Extract the [X, Y] coordinate from the center of the cell holding the provided text.  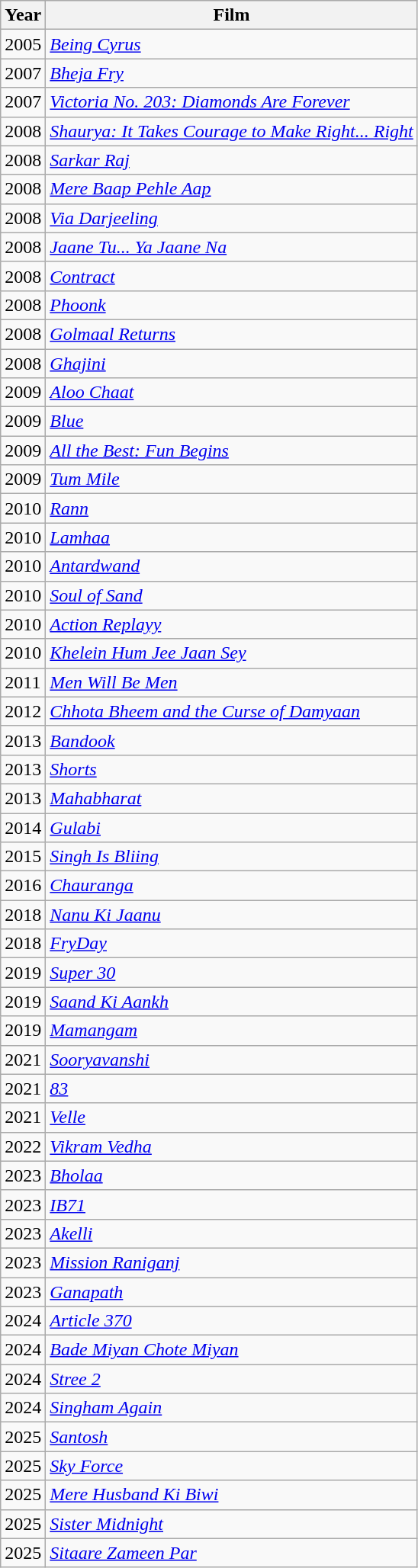
Blue [232, 422]
Khelein Hum Jee Jaan Sey [232, 653]
Sister Midnight [232, 1524]
Tum Mile [232, 479]
Victoria No. 203: Diamonds Are Forever [232, 102]
Lamhaa [232, 537]
Being Cyrus [232, 44]
Mahabharat [232, 798]
2015 [23, 857]
Santosh [232, 1437]
Sky Force [232, 1466]
Sooryavanshi [232, 1060]
2011 [23, 682]
IB71 [232, 1204]
Contract [232, 276]
Super 30 [232, 973]
Gulabi [232, 827]
Men Will Be Men [232, 682]
Bade Miyan Chote Miyan [232, 1350]
Singh Is Bliing [232, 857]
Article 370 [232, 1321]
Shorts [232, 769]
Mere Husband Ki Biwi [232, 1495]
Mamangam [232, 1031]
Stree 2 [232, 1379]
Saand Ki Aankh [232, 1002]
FryDay [232, 944]
Vikram Vedha [232, 1146]
2022 [23, 1146]
Jaane Tu... Ya Jaane Na [232, 247]
2014 [23, 827]
83 [232, 1089]
Akelli [232, 1233]
Nanu Ki Jaanu [232, 915]
Mission Raniganj [232, 1262]
All the Best: Fun Begins [232, 451]
Antardwand [232, 566]
2016 [23, 886]
Bheja Fry [232, 73]
Shaurya: It Takes Courage to Make Right... Right [232, 131]
Bandook [232, 740]
Ghajini [232, 364]
Sarkar Raj [232, 160]
Action Replayy [232, 624]
Soul of Sand [232, 595]
Mere Baap Pehle Aap [232, 189]
Year [23, 15]
Chhota Bheem and the Curse of Damyaan [232, 711]
Ganapath [232, 1292]
Velle [232, 1117]
2012 [23, 711]
Bholaa [232, 1175]
2005 [23, 44]
Phoonk [232, 305]
Chauranga [232, 886]
Singham Again [232, 1408]
Via Darjeeling [232, 218]
Aloo Chaat [232, 393]
Golmaal Returns [232, 334]
Film [232, 15]
Rann [232, 508]
Sitaare Zameen Par [232, 1553]
